Extract the [x, y] coordinate from the center of the cell holding the provided text.  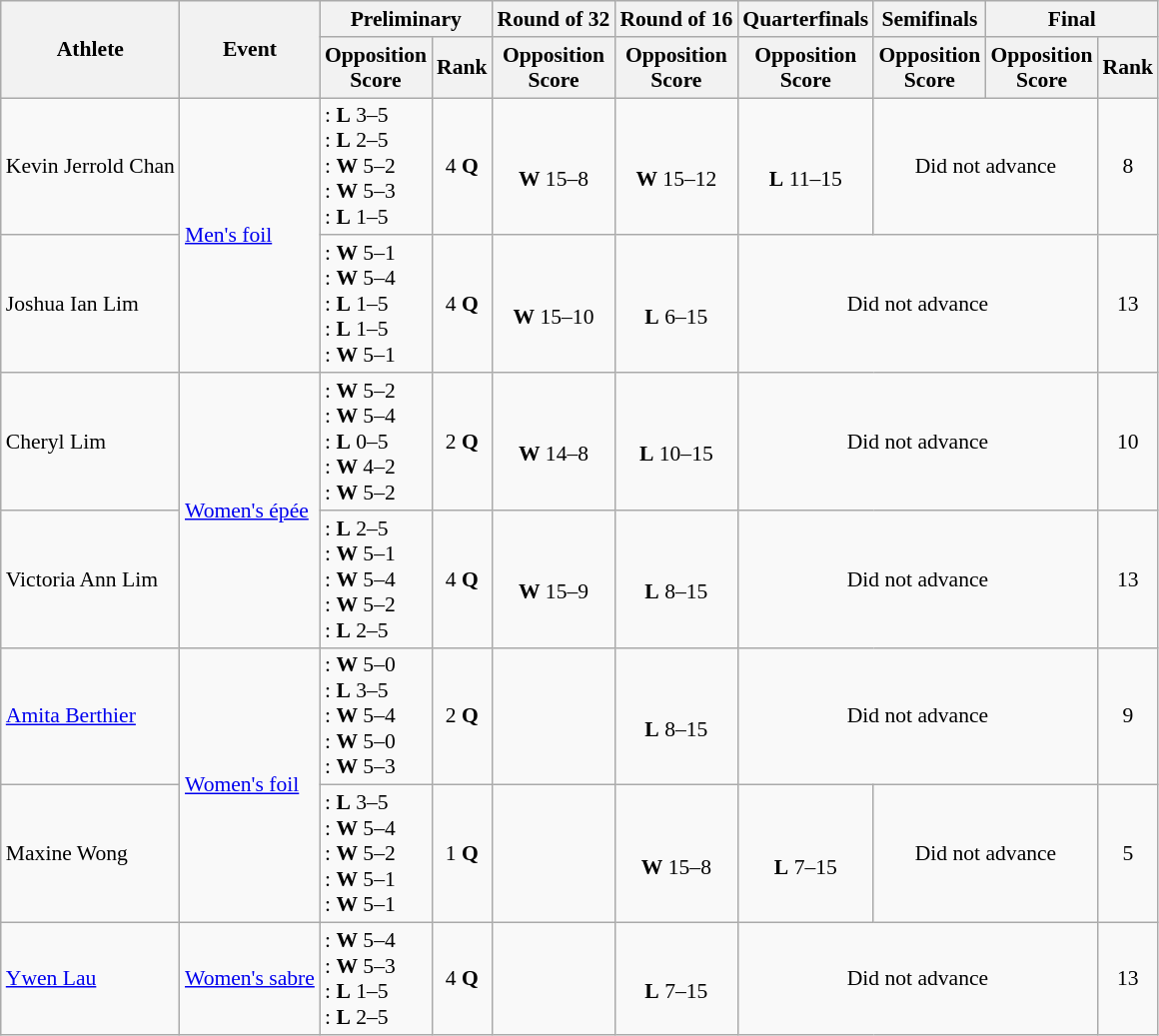
Women's foil [250, 785]
Kevin Jerrold Chan [90, 167]
: W 5–1: W 5–4: L 1–5: L 1–5: W 5–1 [376, 305]
W 15–12 [675, 167]
W 15–10 [554, 305]
Final [1071, 19]
10 [1129, 442]
Ywen Lau [90, 979]
Joshua Ian Lim [90, 305]
: L 3–5: W 5–4: W 5–2: W 5–1: W 5–1 [376, 854]
Cheryl Lim [90, 442]
8 [1129, 167]
Round of 16 [675, 19]
Preliminary [406, 19]
Victoria Ann Lim [90, 579]
L 11–15 [805, 167]
: W 5–0: L 3–5: W 5–4: W 5–0: W 5–3 [376, 716]
Amita Berthier [90, 716]
Semifinals [929, 19]
Round of 32 [554, 19]
5 [1129, 854]
Maxine Wong [90, 854]
Athlete [90, 50]
Women's épée [250, 510]
: W 5–2: W 5–4: L 0–5: W 4–2: W 5–2 [376, 442]
Women's sabre [250, 979]
1 Q [462, 854]
W 14–8 [554, 442]
Men's foil [250, 236]
Quarterfinals [805, 19]
W 15–9 [554, 579]
: L 3–5: L 2–5: W 5–2: W 5–3: L 1–5 [376, 167]
L 6–15 [675, 305]
: L 2–5: W 5–1: W 5–4: W 5–2: L 2–5 [376, 579]
9 [1129, 716]
: W 5–4: W 5–3: L 1–5: L 2–5 [376, 979]
Event [250, 50]
L 10–15 [675, 442]
